Scan for the cell matching the given text and deliver its (X, Y) coordinate at center. 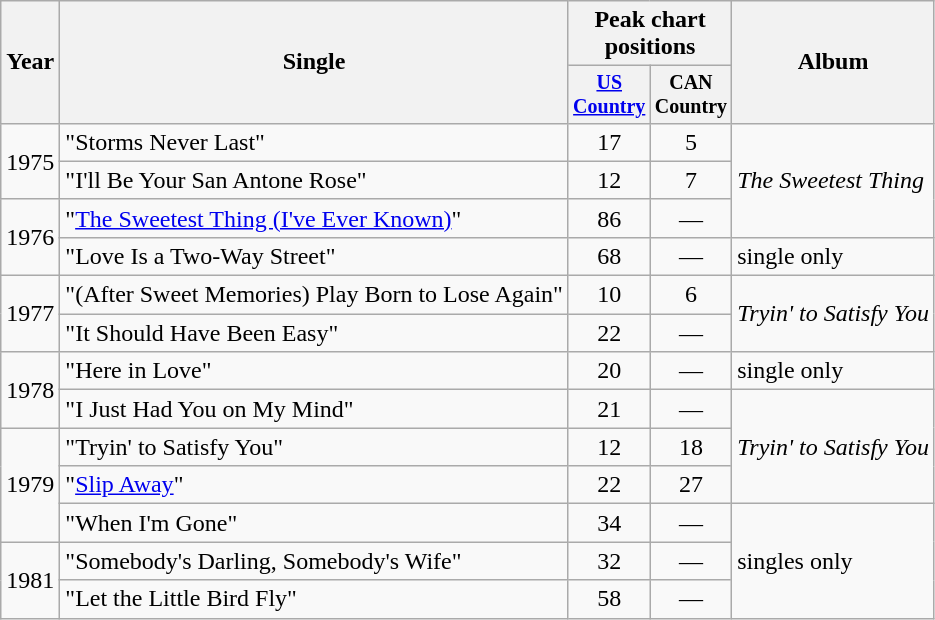
27 (691, 485)
6 (691, 295)
"Here in Love" (314, 371)
"Somebody's Darling, Somebody's Wife" (314, 561)
7 (691, 180)
21 (609, 409)
"When I'm Gone" (314, 523)
singles only (834, 561)
18 (691, 447)
The Sweetest Thing (834, 180)
"Love Is a Two-Way Street" (314, 256)
US Country (609, 94)
"It Should Have Been Easy" (314, 333)
68 (609, 256)
Single (314, 62)
CAN Country (691, 94)
5 (691, 142)
Peak chartpositions (650, 34)
1981 (30, 580)
"Slip Away" (314, 485)
"I'll Be Your San Antone Rose" (314, 180)
"Let the Little Bird Fly" (314, 599)
32 (609, 561)
34 (609, 523)
1975 (30, 161)
"I Just Had You on My Mind" (314, 409)
1978 (30, 390)
"(After Sweet Memories) Play Born to Lose Again" (314, 295)
86 (609, 218)
1979 (30, 485)
58 (609, 599)
1976 (30, 237)
"Storms Never Last" (314, 142)
1977 (30, 314)
17 (609, 142)
20 (609, 371)
"Tryin' to Satisfy You" (314, 447)
"The Sweetest Thing (I've Ever Known)" (314, 218)
Album (834, 62)
10 (609, 295)
Year (30, 62)
